Output the (X, Y) coordinate of the center of the cell containing the given text.  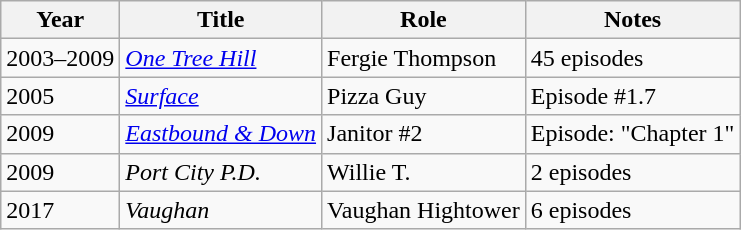
2017 (60, 210)
Year (60, 20)
Episode: "Chapter 1" (632, 134)
Notes (632, 20)
2005 (60, 96)
Eastbound & Down (221, 134)
Fergie Thompson (424, 58)
Role (424, 20)
Port City P.D. (221, 172)
Surface (221, 96)
Title (221, 20)
Vaughan Hightower (424, 210)
Vaughan (221, 210)
2 episodes (632, 172)
One Tree Hill (221, 58)
6 episodes (632, 210)
2003–2009 (60, 58)
Willie T. (424, 172)
Janitor #2 (424, 134)
45 episodes (632, 58)
Pizza Guy (424, 96)
Episode #1.7 (632, 96)
